Return (X, Y) of the center of cell containing provided text 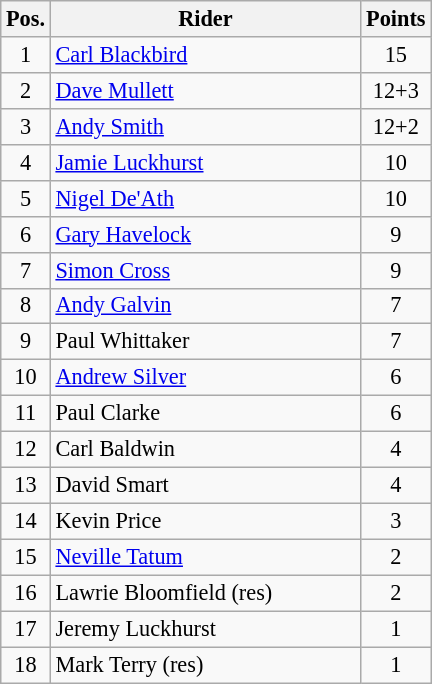
Andy Smith (205, 126)
Nigel De'Ath (205, 198)
Jamie Luckhurst (205, 162)
12+2 (396, 126)
Carl Blackbird (205, 55)
Rider (205, 19)
Andrew Silver (205, 378)
Carl Baldwin (205, 450)
Jeremy Luckhurst (205, 629)
13 (26, 485)
11 (26, 414)
18 (26, 665)
Pos. (26, 19)
Simon Cross (205, 270)
Paul Whittaker (205, 342)
Neville Tatum (205, 557)
16 (26, 593)
17 (26, 629)
8 (26, 306)
Kevin Price (205, 521)
Mark Terry (res) (205, 665)
Dave Mullett (205, 90)
12 (26, 450)
Andy Galvin (205, 306)
5 (26, 198)
Points (396, 19)
14 (26, 521)
Lawrie Bloomfield (res) (205, 593)
David Smart (205, 485)
Gary Havelock (205, 234)
12+3 (396, 90)
Paul Clarke (205, 414)
